Return (X, Y) of the center of cell containing provided text 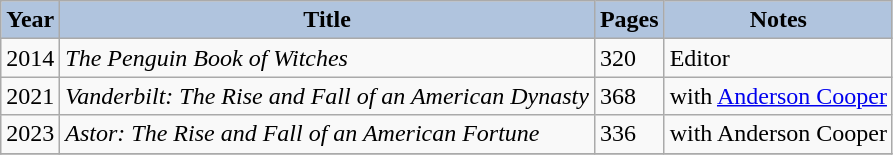
Title (328, 20)
The Penguin Book of Witches (328, 58)
320 (629, 58)
2021 (30, 96)
Notes (778, 20)
368 (629, 96)
2023 (30, 134)
Editor (778, 58)
Year (30, 20)
336 (629, 134)
Pages (629, 20)
2014 (30, 58)
Vanderbilt: The Rise and Fall of an American Dynasty (328, 96)
Astor: The Rise and Fall of an American Fortune (328, 134)
